Scan for the cell matching the given text and deliver its [x, y] coordinate at center. 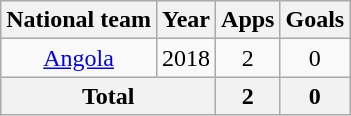
2018 [186, 58]
National team [79, 20]
Angola [79, 58]
Total [108, 96]
Goals [315, 20]
Year [186, 20]
Apps [248, 20]
